Scan for the cell matching the given text and deliver its (x, y) coordinate at center. 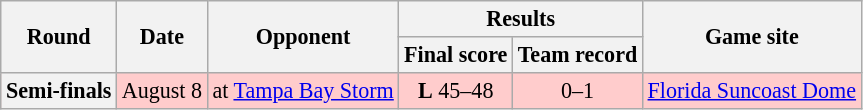
Opponent (303, 36)
Florida Suncoast Dome (752, 90)
Results (520, 18)
0–1 (578, 90)
Date (162, 36)
L 45–48 (456, 90)
Semi-finals (59, 90)
Final score (456, 54)
Game site (752, 36)
Round (59, 36)
August 8 (162, 90)
at Tampa Bay Storm (303, 90)
Team record (578, 54)
